Detect which cell encompasses the target text, then output its [X, Y] center coordinate. 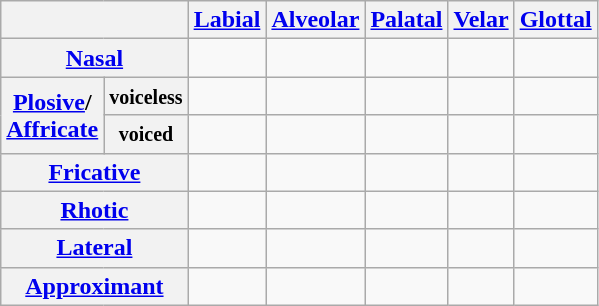
Labial [227, 20]
Rhotic [94, 210]
Palatal [406, 20]
Plosive/Affricate [52, 115]
voiceless [146, 96]
Velar [481, 20]
Approximant [94, 286]
Nasal [94, 58]
voiced [146, 134]
Glottal [556, 20]
Fricative [94, 172]
Alveolar [316, 20]
Lateral [94, 248]
